Detect which cell encompasses the target text, then output its (X, Y) center coordinate. 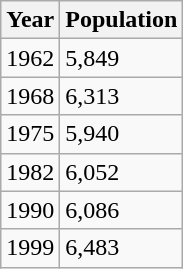
Year (30, 20)
5,849 (122, 58)
1968 (30, 96)
6,052 (122, 172)
1982 (30, 172)
1975 (30, 134)
5,940 (122, 134)
Population (122, 20)
6,483 (122, 248)
6,313 (122, 96)
1990 (30, 210)
6,086 (122, 210)
1999 (30, 248)
1962 (30, 58)
